Search for the cell housing the specified text and yield its [X, Y] center coordinate. 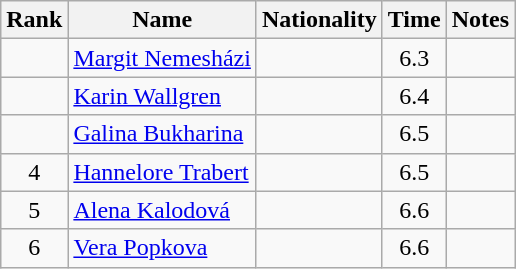
5 [34, 210]
Alena Kalodová [162, 210]
Karin Wallgren [162, 96]
4 [34, 172]
Margit Nemesházi [162, 58]
Galina Bukharina [162, 134]
6 [34, 248]
Vera Popkova [162, 248]
Rank [34, 20]
Notes [480, 20]
Time [414, 20]
Nationality [319, 20]
Hannelore Trabert [162, 172]
Name [162, 20]
6.4 [414, 96]
6.3 [414, 58]
